Find where the given text appears and provide that cell's center as (X, Y) coordinate. 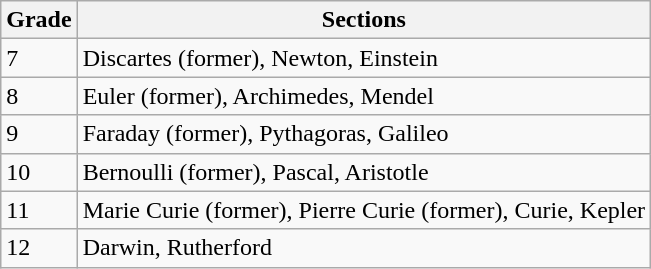
Discartes (former), Newton, Einstein (364, 58)
11 (39, 210)
Marie Curie (former), Pierre Curie (former), Curie, Kepler (364, 210)
8 (39, 96)
Grade (39, 20)
Faraday (former), Pythagoras, Galileo (364, 134)
10 (39, 172)
Darwin, Rutherford (364, 248)
9 (39, 134)
12 (39, 248)
Euler (former), Archimedes, Mendel (364, 96)
7 (39, 58)
Sections (364, 20)
Bernoulli (former), Pascal, Aristotle (364, 172)
